Locate the cell with the specified text and output its [X, Y] center coordinate. 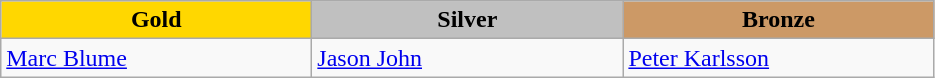
Marc Blume [156, 58]
Silver [468, 20]
Peter Karlsson [778, 58]
Bronze [778, 20]
Jason John [468, 58]
Gold [156, 20]
